Search for the cell housing the specified text and yield its [x, y] center coordinate. 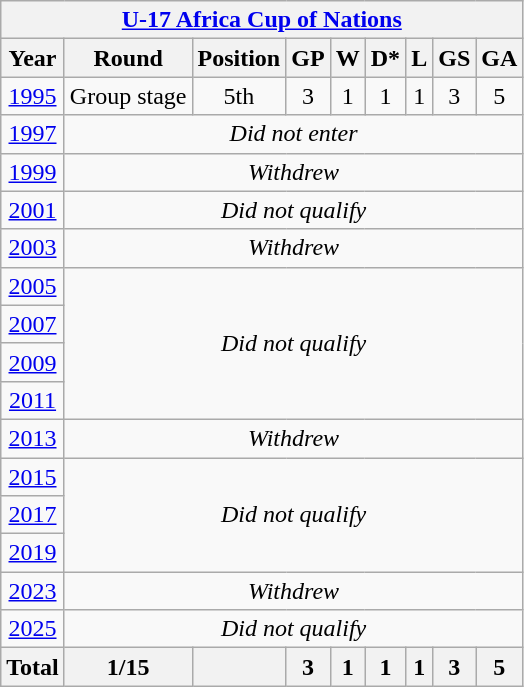
2013 [33, 438]
L [420, 58]
2019 [33, 553]
Year [33, 58]
2025 [33, 629]
2015 [33, 477]
GA [500, 58]
W [348, 58]
2009 [33, 362]
GP [308, 58]
1997 [33, 134]
Did not enter [294, 134]
1995 [33, 96]
2017 [33, 515]
D* [385, 58]
Group stage [128, 96]
Position [239, 58]
2003 [33, 248]
Total [33, 667]
2005 [33, 286]
1999 [33, 172]
1/15 [128, 667]
2011 [33, 400]
2001 [33, 210]
2023 [33, 591]
Round [128, 58]
GS [454, 58]
5th [239, 96]
2007 [33, 324]
U-17 Africa Cup of Nations [262, 20]
